Determine the (X, Y) coordinate at the center of the cell enclosing the given text.  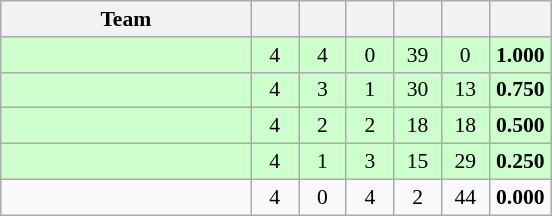
29 (465, 162)
13 (465, 90)
15 (418, 162)
0.500 (520, 126)
Team (126, 19)
0.000 (520, 197)
39 (418, 55)
44 (465, 197)
0.750 (520, 90)
0.250 (520, 162)
30 (418, 90)
1.000 (520, 55)
